Search for the cell housing the specified text and yield its [X, Y] center coordinate. 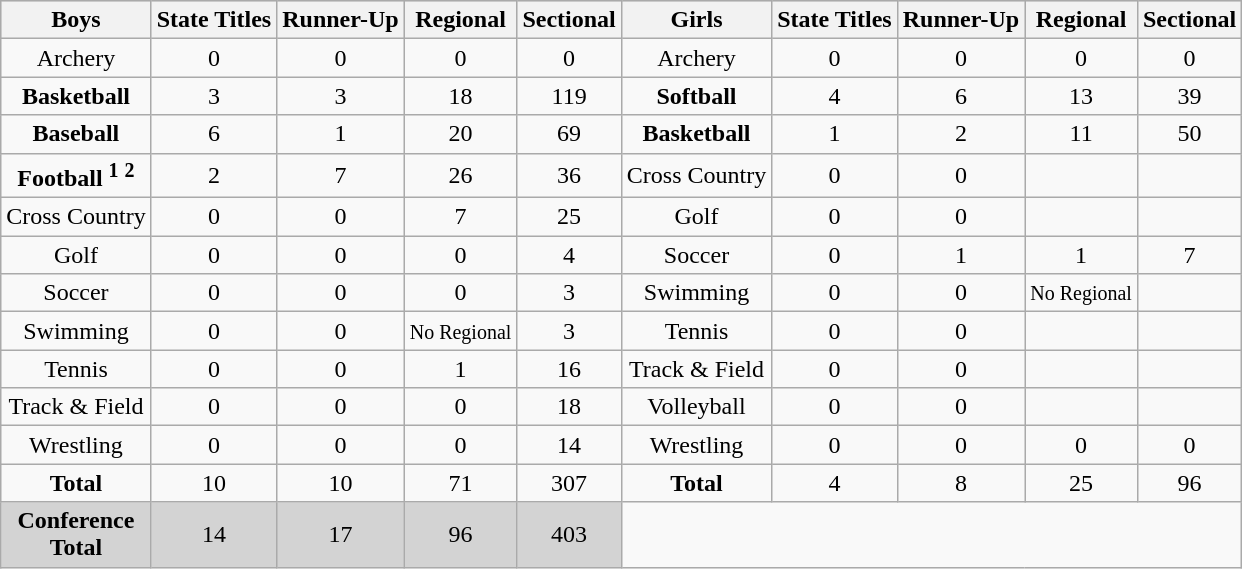
Baseball [76, 134]
11 [1082, 134]
50 [1189, 134]
36 [569, 176]
Football 1 2 [76, 176]
307 [569, 483]
20 [460, 134]
Softball [696, 96]
17 [341, 534]
8 [961, 483]
Girls [696, 20]
119 [569, 96]
16 [569, 369]
69 [569, 134]
13 [1082, 96]
71 [460, 483]
39 [1189, 96]
Boys [76, 20]
26 [460, 176]
Conference Total [76, 534]
Volleyball [696, 407]
403 [569, 534]
